Output the [x, y] coordinate of the center of the cell containing the given text.  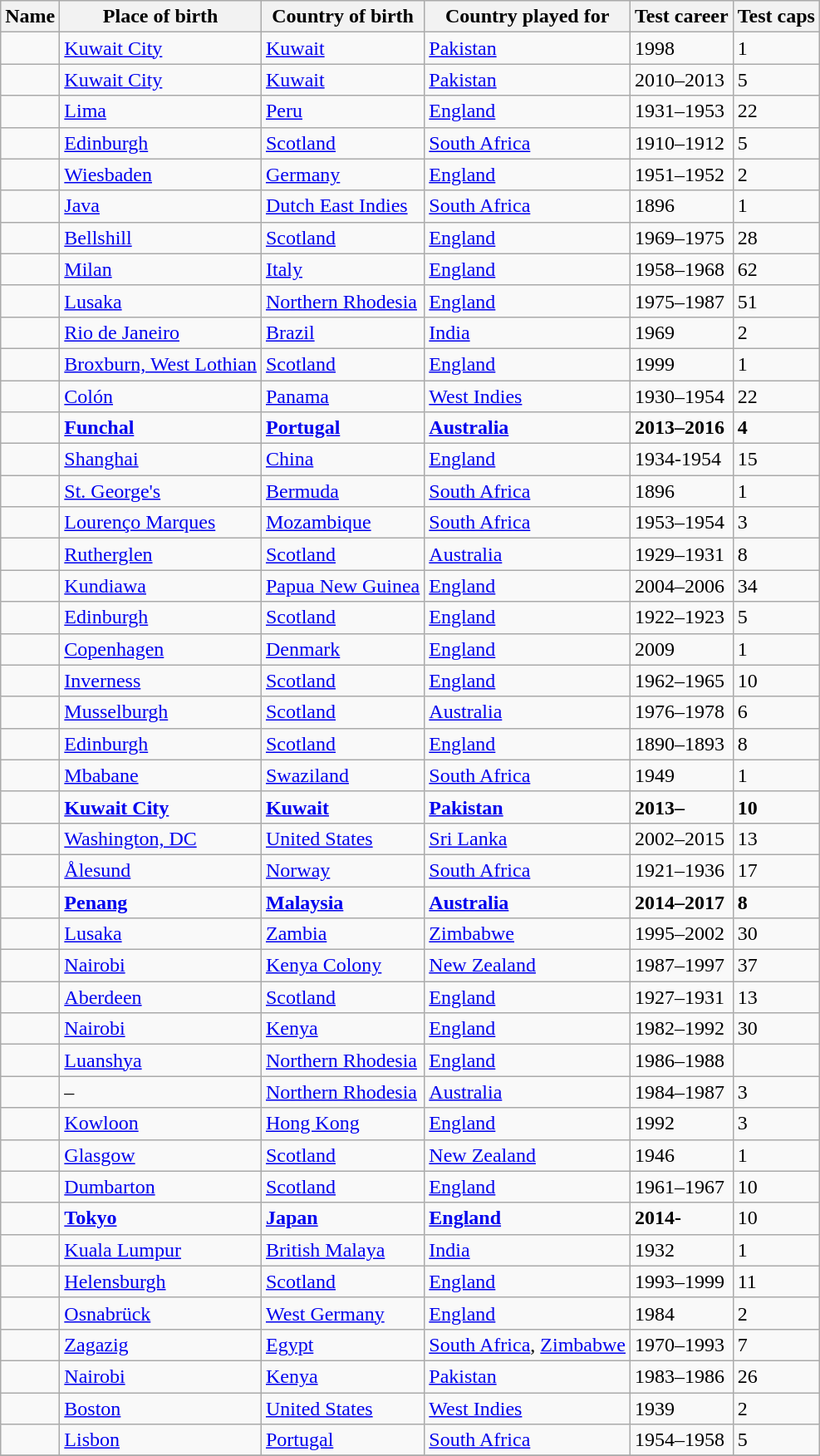
1931–1953 [681, 111]
1969–1975 [681, 238]
Zambia [342, 934]
37 [776, 966]
Rio de Janeiro [161, 332]
Aberdeen [161, 997]
Norway [342, 870]
Germany [342, 175]
1890–1893 [681, 744]
Penang [161, 902]
Sri Lanka [528, 839]
1984 [681, 1313]
Ålesund [161, 870]
1992 [681, 1124]
1983–1986 [681, 1376]
Lisbon [161, 1440]
Lourenço Marques [161, 523]
Mozambique [342, 523]
Italy [342, 269]
Boston [161, 1409]
1934-1954 [681, 460]
2010–2013 [681, 80]
Musselburgh [161, 712]
28 [776, 238]
Papua New Guinea [342, 586]
Mbabane [161, 775]
1970–1993 [681, 1345]
1922–1923 [681, 617]
Test career [681, 17]
Japan [342, 1218]
1953–1954 [681, 523]
Shanghai [161, 460]
1932 [681, 1250]
1987–1997 [681, 966]
1982–1992 [681, 1029]
1910–1912 [681, 143]
Kowloon [161, 1124]
Kuala Lumpur [161, 1250]
Dumbarton [161, 1187]
British Malaya [342, 1250]
1958–1968 [681, 269]
1939 [681, 1409]
6 [776, 712]
Kundiawa [161, 586]
Helensburgh [161, 1281]
1975–1987 [681, 301]
Milan [161, 269]
– [161, 1092]
Glasgow [161, 1155]
2014–2017 [681, 902]
Bellshill [161, 238]
26 [776, 1376]
1946 [681, 1155]
Denmark [342, 649]
1949 [681, 775]
Java [161, 206]
Malaysia [342, 902]
Zagazig [161, 1345]
Name [30, 17]
Kenya Colony [342, 966]
Bermuda [342, 491]
2002–2015 [681, 839]
34 [776, 586]
Tokyo [161, 1218]
1995–2002 [681, 934]
1962–1965 [681, 681]
4 [776, 428]
2014- [681, 1218]
Zimbabwe [528, 934]
1961–1967 [681, 1187]
Copenhagen [161, 649]
Funchal [161, 428]
1954–1958 [681, 1440]
Colón [161, 396]
1921–1936 [681, 870]
St. George's [161, 491]
South Africa, Zimbabwe [528, 1345]
1976–1978 [681, 712]
Luanshya [161, 1060]
1929–1931 [681, 554]
1927–1931 [681, 997]
Lima [161, 111]
Broxburn, West Lothian [161, 364]
15 [776, 460]
1986–1988 [681, 1060]
7 [776, 1345]
West Germany [342, 1313]
51 [776, 301]
1998 [681, 48]
Rutherglen [161, 554]
1951–1952 [681, 175]
1969 [681, 332]
Dutch East Indies [342, 206]
Peru [342, 111]
2013– [681, 807]
2004–2006 [681, 586]
Hong Kong [342, 1124]
1993–1999 [681, 1281]
Swaziland [342, 775]
Egypt [342, 1345]
Brazil [342, 332]
17 [776, 870]
1999 [681, 364]
Washington, DC [161, 839]
China [342, 460]
2009 [681, 649]
1930–1954 [681, 396]
Panama [342, 396]
Test caps [776, 17]
2013–2016 [681, 428]
Osnabrück [161, 1313]
Inverness [161, 681]
Place of birth [161, 17]
11 [776, 1281]
Country played for [528, 17]
1984–1987 [681, 1092]
62 [776, 269]
Wiesbaden [161, 175]
Country of birth [342, 17]
